Extract the [x, y] coordinate from the center of the cell holding the provided text.  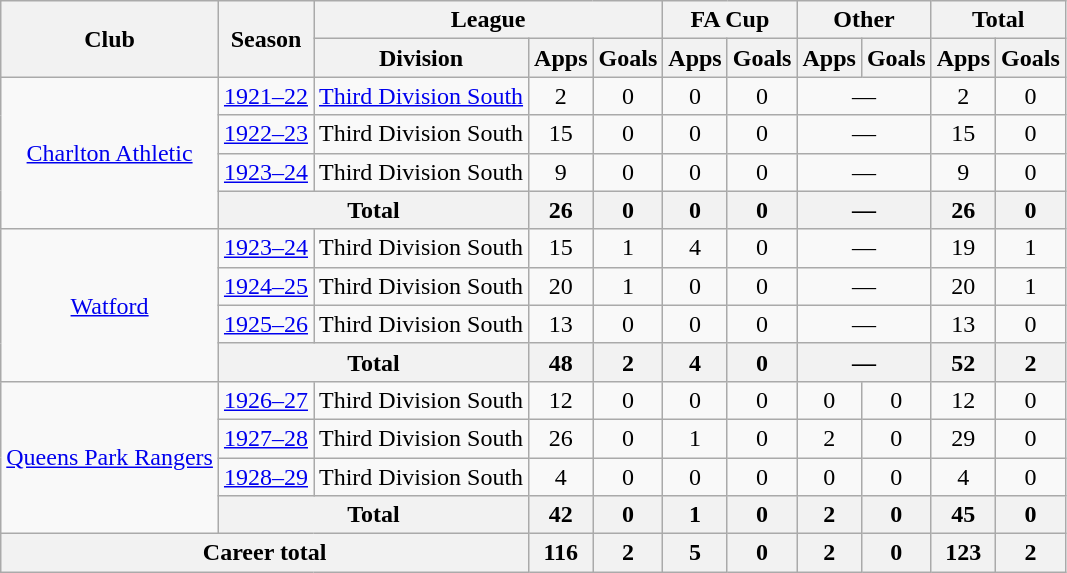
1925–26 [266, 324]
1921–22 [266, 96]
42 [561, 515]
1922–23 [266, 134]
48 [561, 362]
League [488, 20]
Other [864, 20]
Division [422, 58]
123 [963, 553]
1924–25 [266, 286]
Season [266, 39]
5 [695, 553]
116 [561, 553]
Charlton Athletic [110, 153]
Queens Park Rangers [110, 457]
1926–27 [266, 400]
1928–29 [266, 477]
Watford [110, 305]
52 [963, 362]
1927–28 [266, 438]
Club [110, 39]
45 [963, 515]
19 [963, 248]
FA Cup [730, 20]
Career total [265, 553]
29 [963, 438]
